From the cell containing the given text, extract its center point as (X, Y) coordinate. 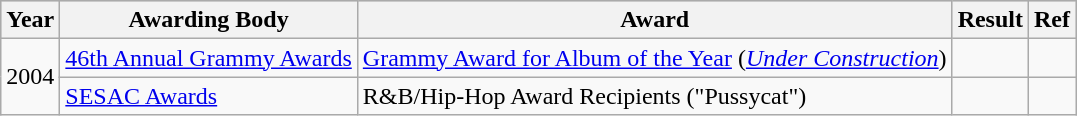
2004 (30, 77)
Award (654, 20)
Grammy Award for Album of the Year (Under Construction) (654, 58)
SESAC Awards (208, 96)
Ref (1052, 20)
Result (990, 20)
Awarding Body (208, 20)
Year (30, 20)
46th Annual Grammy Awards (208, 58)
R&B/Hip-Hop Award Recipients ("Pussycat") (654, 96)
